Return (x, y) of the center of cell containing provided text 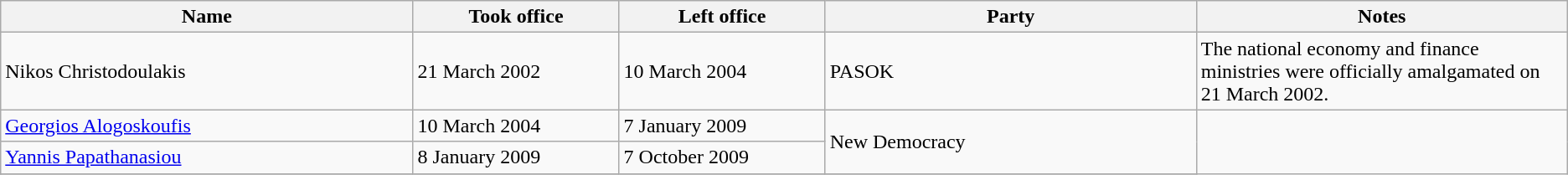
8 January 2009 (516, 157)
7 January 2009 (722, 126)
Name (207, 17)
Party (1010, 17)
Notes (1382, 17)
The national economy and finance ministries were officially amalgamated on 21 March 2002. (1382, 71)
21 March 2002 (516, 71)
7 October 2009 (722, 157)
Yannis Papathanasiou (207, 157)
Left office (722, 17)
Nikos Christodoulakis (207, 71)
Took office (516, 17)
Georgios Alogoskoufis (207, 126)
PASOK (1010, 71)
New Democracy (1010, 142)
